For the text-containing cell, return its midpoint in [X, Y] coordinate format. 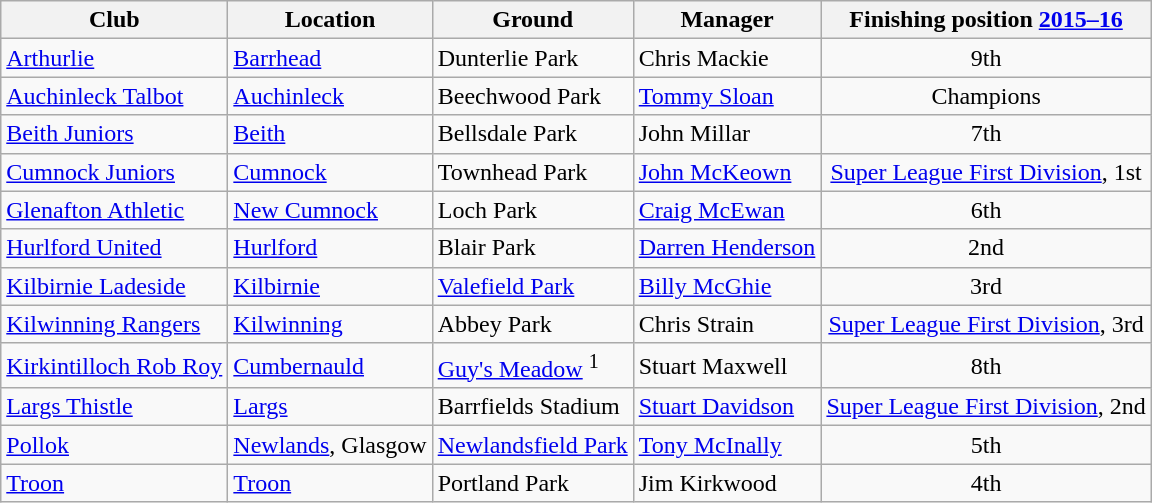
Beechwood Park [532, 96]
Townhead Park [532, 172]
Glenafton Athletic [114, 210]
Finishing position 2015–16 [986, 20]
Ground [532, 20]
Tony McInally [727, 445]
6th [986, 210]
Chris Mackie [727, 58]
Valefield Park [532, 286]
Barrhead [330, 58]
Cumbernauld [330, 366]
Craig McEwan [727, 210]
8th [986, 366]
Cumnock [330, 172]
John McKeown [727, 172]
Champions [986, 96]
Kilbirnie [330, 286]
Auchinleck [330, 96]
Pollok [114, 445]
Guy's Meadow 1 [532, 366]
Tommy Sloan [727, 96]
Jim Kirkwood [727, 483]
Arthurlie [114, 58]
Newlandsfield Park [532, 445]
4th [986, 483]
2nd [986, 248]
Dunterlie Park [532, 58]
Location [330, 20]
Hurlford [330, 248]
Loch Park [532, 210]
Super League First Division, 3rd [986, 324]
Kilwinning [330, 324]
Largs [330, 407]
Manager [727, 20]
Kilwinning Rangers [114, 324]
Barrfields Stadium [532, 407]
Club [114, 20]
Billy McGhie [727, 286]
Stuart Maxwell [727, 366]
Kilbirnie Ladeside [114, 286]
Super League First Division, 2nd [986, 407]
Bellsdale Park [532, 134]
John Millar [727, 134]
Kirkintilloch Rob Roy [114, 366]
9th [986, 58]
Blair Park [532, 248]
Chris Strain [727, 324]
7th [986, 134]
Cumnock Juniors [114, 172]
Super League First Division, 1st [986, 172]
Largs Thistle [114, 407]
5th [986, 445]
Stuart Davidson [727, 407]
Darren Henderson [727, 248]
Abbey Park [532, 324]
Hurlford United [114, 248]
Newlands, Glasgow [330, 445]
Portland Park [532, 483]
Beith [330, 134]
Auchinleck Talbot [114, 96]
Beith Juniors [114, 134]
3rd [986, 286]
New Cumnock [330, 210]
